Search for the cell housing the specified text and yield its (x, y) center coordinate. 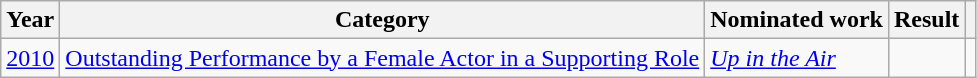
2010 (30, 58)
Year (30, 20)
Up in the Air (797, 58)
Nominated work (797, 20)
Category (382, 20)
Outstanding Performance by a Female Actor in a Supporting Role (382, 58)
Result (926, 20)
